Return (X, Y) of the center of cell containing provided text 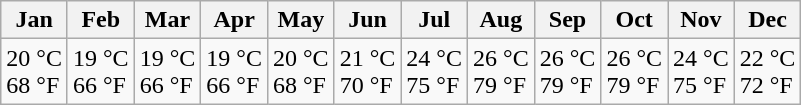
Sep (568, 20)
Feb (100, 20)
Nov (702, 20)
May (300, 20)
Mar (168, 20)
Dec (768, 20)
Jun (368, 20)
Apr (234, 20)
21 °C70 °F (368, 72)
22 °C72 °F (768, 72)
Aug (502, 20)
Jan (34, 20)
Jul (434, 20)
Oct (634, 20)
